Detect which cell encompasses the target text, then output its (X, Y) center coordinate. 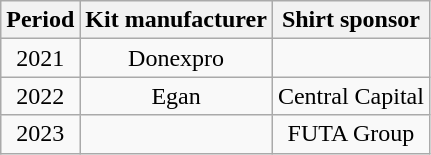
Donexpro (176, 58)
Central Capital (350, 96)
Kit manufacturer (176, 20)
2022 (40, 96)
2021 (40, 58)
Period (40, 20)
Shirt sponsor (350, 20)
2023 (40, 134)
FUTA Group (350, 134)
Egan (176, 96)
